Detect which cell encompasses the target text, then output its [x, y] center coordinate. 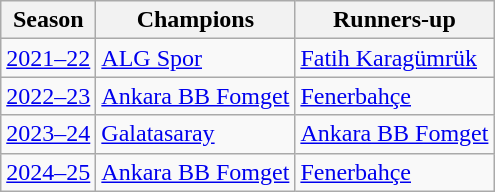
Season [48, 20]
ALG Spor [196, 58]
Galatasaray [196, 134]
2022–23 [48, 96]
2021–22 [48, 58]
2023–24 [48, 134]
Champions [196, 20]
2024–25 [48, 172]
Fatih Karagümrük [394, 58]
Runners-up [394, 20]
